Return the (X, Y) coordinate for the center point of the cell that contains the specified text.  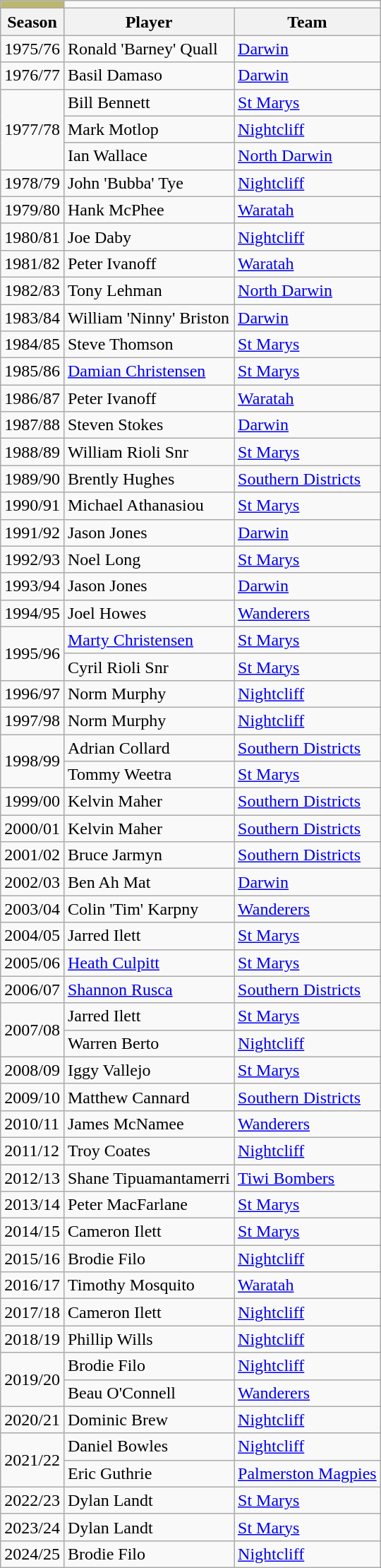
2023/24 (32, 1527)
1979/80 (32, 210)
Ian Wallace (148, 156)
1990/91 (32, 506)
2012/13 (32, 1177)
Cyril Rioli Snr (148, 667)
1977/78 (32, 129)
Basil Damaso (148, 76)
Shane Tipuamantamerri (148, 1177)
Ben Ah Mat (148, 882)
William 'Ninny' Briston (148, 317)
Tony Lehman (148, 290)
Matthew Cannard (148, 1097)
Joe Daby (148, 237)
Troy Coates (148, 1151)
2017/18 (32, 1312)
2014/15 (32, 1232)
2018/19 (32, 1339)
2022/23 (32, 1500)
Phillip Wills (148, 1339)
Player (148, 22)
2009/10 (32, 1097)
Eric Guthrie (148, 1473)
Warren Berto (148, 1043)
2001/02 (32, 855)
1981/82 (32, 263)
2008/09 (32, 1070)
2021/22 (32, 1460)
Beau O'Connell (148, 1393)
1978/79 (32, 183)
1985/86 (32, 372)
Season (32, 22)
2015/16 (32, 1259)
2003/04 (32, 909)
Joel Howes (148, 613)
2006/07 (32, 990)
1976/77 (32, 76)
2010/11 (32, 1124)
1987/88 (32, 425)
2020/21 (32, 1420)
1980/81 (32, 237)
1999/00 (32, 802)
Team (308, 22)
Tommy Weetra (148, 775)
Noel Long (148, 559)
Steve Thomson (148, 345)
1975/76 (32, 49)
Dominic Brew (148, 1420)
Bruce Jarmyn (148, 855)
1996/97 (32, 694)
Shannon Rusca (148, 990)
Steven Stokes (148, 425)
1992/93 (32, 559)
Iggy Vallejo (148, 1070)
1994/95 (32, 613)
Damian Christensen (148, 372)
Peter MacFarlane (148, 1205)
Hank McPhee (148, 210)
Tiwi Bombers (308, 1177)
2024/25 (32, 1554)
1982/83 (32, 290)
Daniel Bowles (148, 1447)
Mark Motlop (148, 129)
2002/03 (32, 882)
1993/94 (32, 586)
1991/92 (32, 533)
2019/20 (32, 1379)
1988/89 (32, 452)
1998/99 (32, 761)
Brently Hughes (148, 479)
2011/12 (32, 1151)
Michael Athanasiou (148, 506)
Marty Christensen (148, 640)
Colin 'Tim' Karpny (148, 909)
1989/90 (32, 479)
Heath Culpitt (148, 963)
James McNamee (148, 1124)
John 'Bubba' Tye (148, 183)
1984/85 (32, 345)
Palmerston Magpies (308, 1473)
Adrian Collard (148, 748)
1983/84 (32, 317)
William Rioli Snr (148, 452)
2013/14 (32, 1205)
2004/05 (32, 936)
Ronald 'Barney' Quall (148, 49)
1986/87 (32, 398)
2000/01 (32, 828)
Bill Bennett (148, 102)
2007/08 (32, 1030)
2016/17 (32, 1285)
Timothy Mosquito (148, 1285)
2005/06 (32, 963)
1997/98 (32, 720)
1995/96 (32, 653)
